Locate the cell with the specified text and output its [x, y] center coordinate. 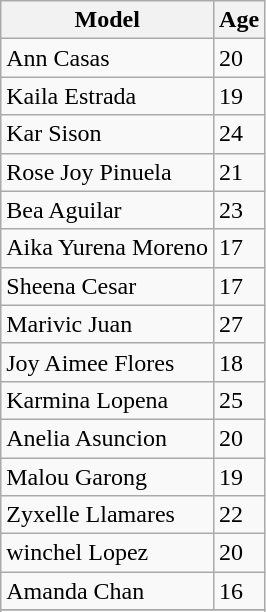
Joy Aimee Flores [108, 362]
Kar Sison [108, 134]
Malou Garong [108, 477]
Amanda Chan [108, 591]
Anelia Asuncion [108, 438]
Marivic Juan [108, 324]
Karmina Lopena [108, 400]
25 [240, 400]
23 [240, 210]
Zyxelle Llamares [108, 515]
Sheena Cesar [108, 286]
Ann Casas [108, 58]
27 [240, 324]
Rose Joy Pinuela [108, 172]
Aika Yurena Moreno [108, 248]
24 [240, 134]
Age [240, 20]
16 [240, 591]
Kaila Estrada [108, 96]
18 [240, 362]
21 [240, 172]
Model [108, 20]
winchel Lopez [108, 553]
Bea Aguilar [108, 210]
22 [240, 515]
